Find where the given text appears and provide that cell's center as [x, y] coordinate. 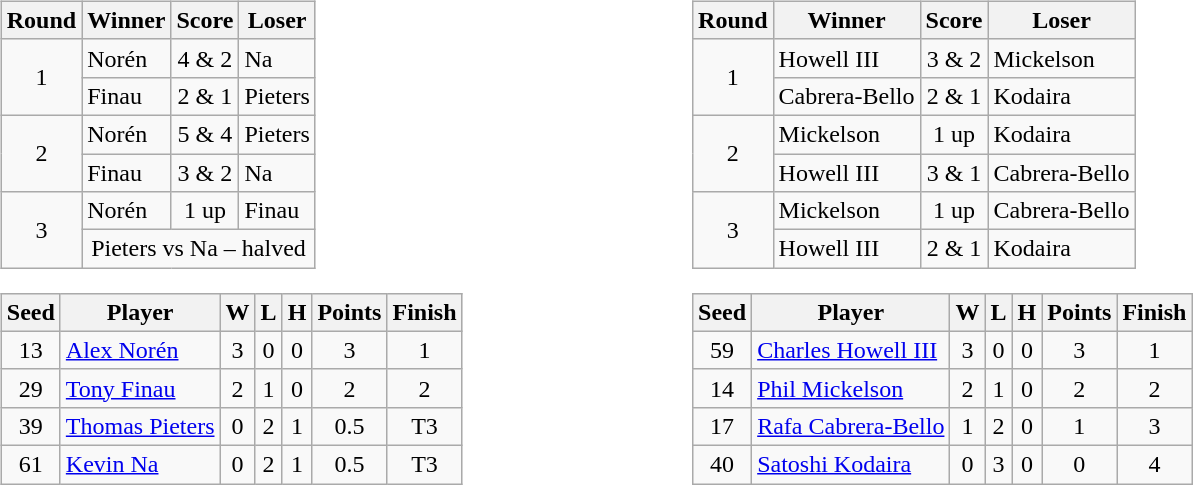
Phil Mickelson [851, 388]
3 & 1 [954, 173]
5 & 4 [205, 134]
39 [30, 426]
59 [722, 350]
29 [30, 388]
40 [722, 464]
17 [722, 426]
Charles Howell III [851, 350]
14 [722, 388]
Rafa Cabrera-Bello [851, 426]
Kevin Na [140, 464]
61 [30, 464]
Satoshi Kodaira [851, 464]
Pieters vs Na – halved [199, 249]
4 & 2 [205, 58]
13 [30, 350]
Tony Finau [140, 388]
Alex Norén [140, 350]
4 [1154, 464]
Thomas Pieters [140, 426]
